Extract the [x, y] coordinate from the center of the cell holding the provided text.  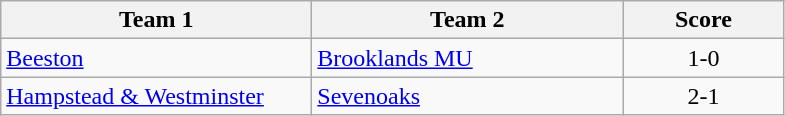
Hampstead & Westminster [156, 96]
Brooklands MU [468, 58]
2-1 [704, 96]
1-0 [704, 58]
Team 1 [156, 20]
Team 2 [468, 20]
Score [704, 20]
Beeston [156, 58]
Sevenoaks [468, 96]
